Capture the cell that displays the provided text and extract its (x, y) central coordinate. 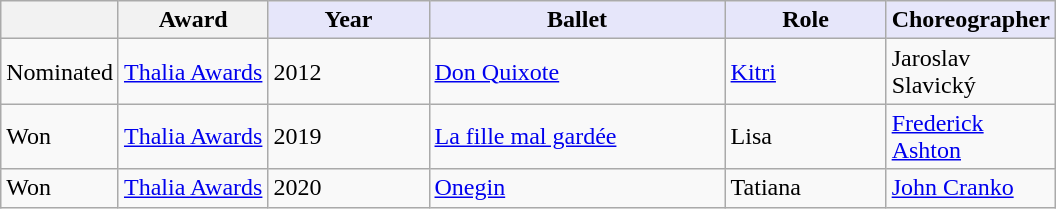
2012 (348, 72)
Lisa (806, 136)
2019 (348, 136)
Frederick Ashton (970, 136)
2020 (348, 188)
Onegin (577, 188)
Role (806, 20)
Year (348, 20)
Jaroslav Slavický (970, 72)
La fille mal gardée (577, 136)
Tatiana (806, 188)
Don Quixote (577, 72)
Nominated (60, 72)
Choreographer (970, 20)
Ballet (577, 20)
Kitri (806, 72)
John Cranko (970, 188)
Award (192, 20)
